Scan for the cell matching the given text and deliver its (x, y) coordinate at center. 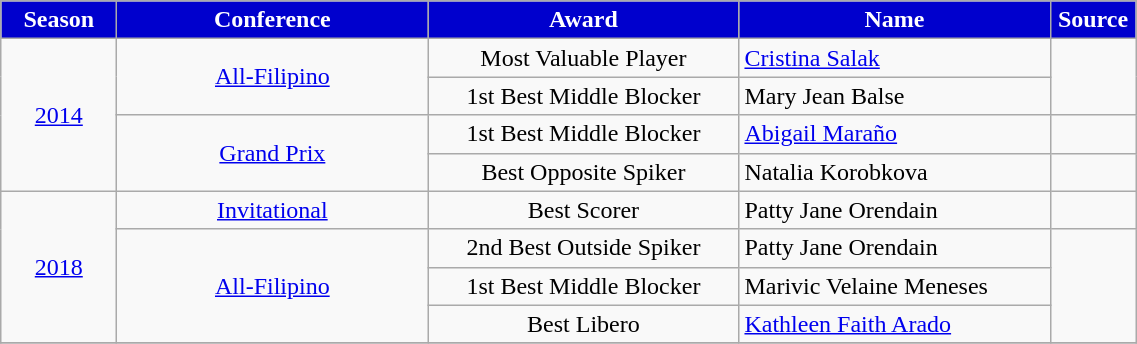
Kathleen Faith Arado (894, 324)
Best Scorer (584, 210)
2014 (59, 115)
2nd Best Outside Spiker (584, 248)
Season (59, 20)
Cristina Salak (894, 58)
Most Valuable Player (584, 58)
Mary Jean Balse (894, 96)
Source (1093, 20)
Invitational (272, 210)
Award (584, 20)
Best Opposite Spiker (584, 172)
Best Libero (584, 324)
Grand Prix (272, 153)
Abigail Maraño (894, 134)
2018 (59, 267)
Marivic Velaine Meneses (894, 286)
Natalia Korobkova (894, 172)
Name (894, 20)
Conference (272, 20)
